Locate the cell with the specified text and output its [X, Y] center coordinate. 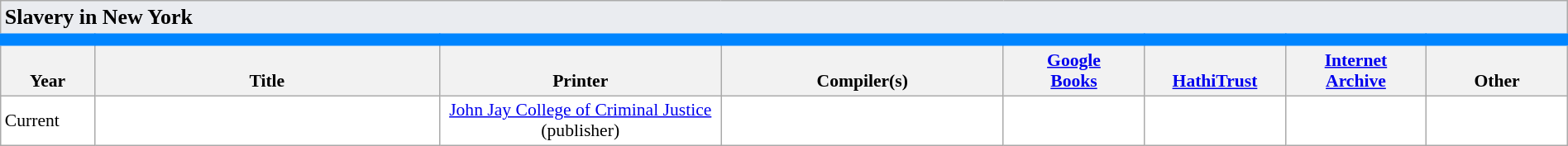
Compiler(s) [862, 68]
InternetArchive [1355, 68]
HathiTrust [1215, 68]
GoogleBooks [1073, 68]
Slavery in New York [784, 20]
John Jay College of Criminal Justice(publisher) [581, 120]
Other [1497, 68]
Title [266, 68]
Year [48, 68]
Printer [581, 68]
Current [48, 120]
